Scan for the cell matching the given text and deliver its [X, Y] coordinate at center. 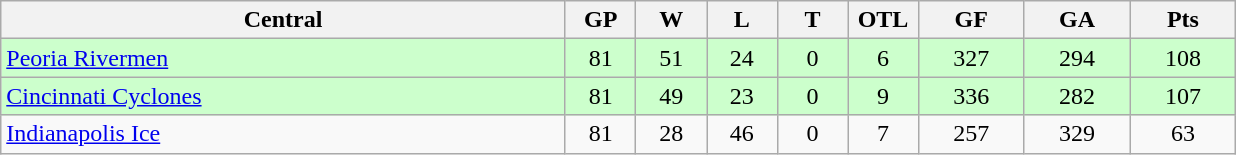
GP [600, 20]
6 [884, 58]
282 [1077, 96]
GF [971, 20]
23 [742, 96]
9 [884, 96]
W [672, 20]
28 [672, 134]
24 [742, 58]
327 [971, 58]
107 [1183, 96]
Cincinnati Cyclones [284, 96]
OTL [884, 20]
Pts [1183, 20]
GA [1077, 20]
257 [971, 134]
46 [742, 134]
Peoria Rivermen [284, 58]
329 [1077, 134]
L [742, 20]
51 [672, 58]
Central [284, 20]
336 [971, 96]
108 [1183, 58]
294 [1077, 58]
7 [884, 134]
49 [672, 96]
T [812, 20]
Indianapolis Ice [284, 134]
63 [1183, 134]
